Locate the cell with the specified text and output its [x, y] center coordinate. 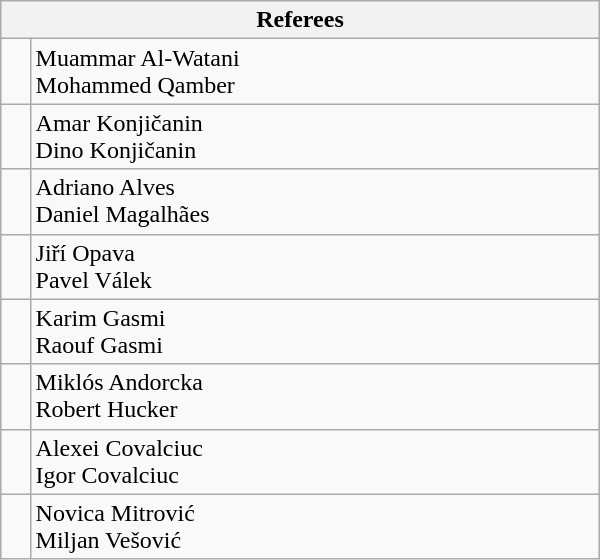
Referees [300, 20]
Amar KonjičaninDino Konjičanin [314, 136]
Novica MitrovićMiljan Vešović [314, 526]
Adriano AlvesDaniel Magalhães [314, 202]
Jiří OpavaPavel Válek [314, 266]
Alexei CovalciucIgor Covalciuc [314, 462]
Muammar Al-WataniMohammed Qamber [314, 72]
Karim GasmiRaouf Gasmi [314, 332]
Miklós AndorckaRobert Hucker [314, 396]
